From the cell containing the given text, extract its center point as [x, y] coordinate. 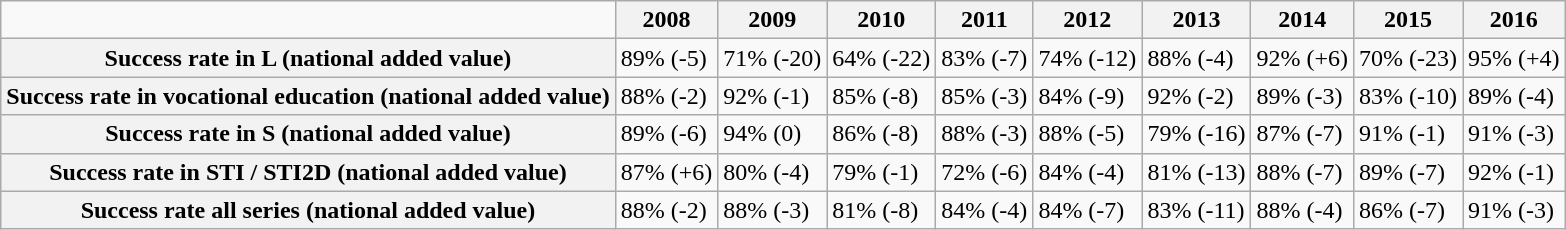
79% (-1) [882, 172]
89% (-3) [1302, 96]
2014 [1302, 20]
92% (-2) [1196, 96]
2010 [882, 20]
2013 [1196, 20]
2012 [1088, 20]
83% (-11) [1196, 210]
88% (-7) [1302, 172]
89% (-4) [1514, 96]
Success rate in vocational education (national added value) [308, 96]
Success rate in S (national added value) [308, 134]
88% (-5) [1088, 134]
80% (-4) [772, 172]
85% (-8) [882, 96]
2015 [1408, 20]
72% (-6) [984, 172]
70% (-23) [1408, 58]
94% (0) [772, 134]
89% (-5) [666, 58]
86% (-8) [882, 134]
71% (-20) [772, 58]
79% (-16) [1196, 134]
91% (-1) [1408, 134]
2008 [666, 20]
84% (-7) [1088, 210]
84% (-9) [1088, 96]
87% (-7) [1302, 134]
2011 [984, 20]
Success rate in L (national added value) [308, 58]
89% (-7) [1408, 172]
Success rate in STI / STI2D (national added value) [308, 172]
81% (-13) [1196, 172]
64% (-22) [882, 58]
2016 [1514, 20]
95% (+4) [1514, 58]
74% (-12) [1088, 58]
83% (-7) [984, 58]
85% (-3) [984, 96]
81% (-8) [882, 210]
83% (-10) [1408, 96]
2009 [772, 20]
87% (+6) [666, 172]
Success rate all series (national added value) [308, 210]
86% (-7) [1408, 210]
92% (+6) [1302, 58]
89% (-6) [666, 134]
